Locate the cell with the specified text and output its (X, Y) center coordinate. 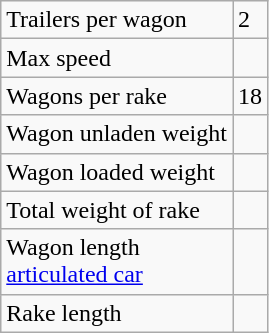
Wagon unladen weight (117, 134)
2 (250, 20)
18 (250, 96)
Trailers per wagon (117, 20)
Rake length (117, 313)
Total weight of rake (117, 210)
Wagon loaded weight (117, 172)
Wagons per rake (117, 96)
Wagon lengtharticulated car (117, 262)
Max speed (117, 58)
